For the text-containing cell, return its midpoint in [X, Y] coordinate format. 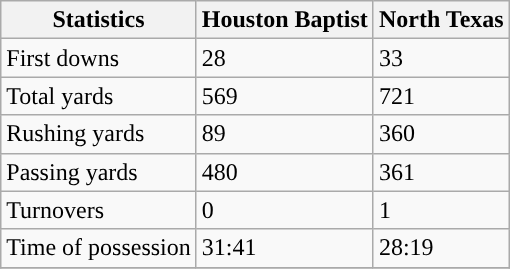
89 [284, 134]
Statistics [99, 20]
Turnovers [99, 210]
480 [284, 172]
31:41 [284, 248]
360 [441, 134]
North Texas [441, 20]
569 [284, 96]
33 [441, 58]
Rushing yards [99, 134]
0 [284, 210]
28:19 [441, 248]
361 [441, 172]
721 [441, 96]
1 [441, 210]
First downs [99, 58]
Total yards [99, 96]
Houston Baptist [284, 20]
Time of possession [99, 248]
Passing yards [99, 172]
28 [284, 58]
